Find where the given text appears and provide that cell's center as [X, Y] coordinate. 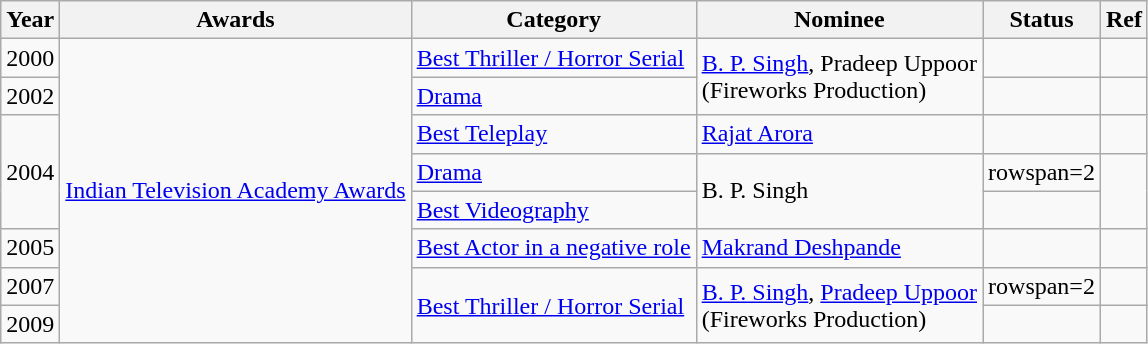
Makrand Deshpande [839, 248]
Year [30, 20]
Indian Television Academy Awards [236, 191]
2007 [30, 286]
Rajat Arora [839, 134]
Category [554, 20]
Nominee [839, 20]
Best Teleplay [554, 134]
2005 [30, 248]
Best Actor in a negative role [554, 248]
Status [1042, 20]
2000 [30, 58]
Awards [236, 20]
Best Videography [554, 210]
Ref [1124, 20]
2002 [30, 96]
B. P. Singh [839, 191]
2004 [30, 172]
2009 [30, 324]
